Find where the given text appears and provide that cell's center as (x, y) coordinate. 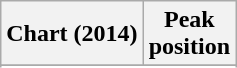
Peakposition (189, 34)
Chart (2014) (72, 34)
